Locate the cell with the specified text and output its [x, y] center coordinate. 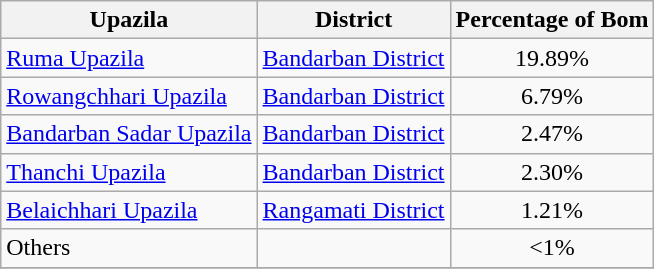
Ruma Upazila [129, 58]
6.79% [552, 96]
Upazila [129, 20]
2.47% [552, 134]
Rowangchhari Upazila [129, 96]
Bandarban Sadar Upazila [129, 134]
<1% [552, 248]
Thanchi Upazila [129, 172]
2.30% [552, 172]
Others [129, 248]
Rangamati District [354, 210]
Percentage of Bom [552, 20]
District [354, 20]
1.21% [552, 210]
19.89% [552, 58]
Belaichhari Upazila [129, 210]
